Provide the [X, Y] coordinate of the cell's center where the given text is located.  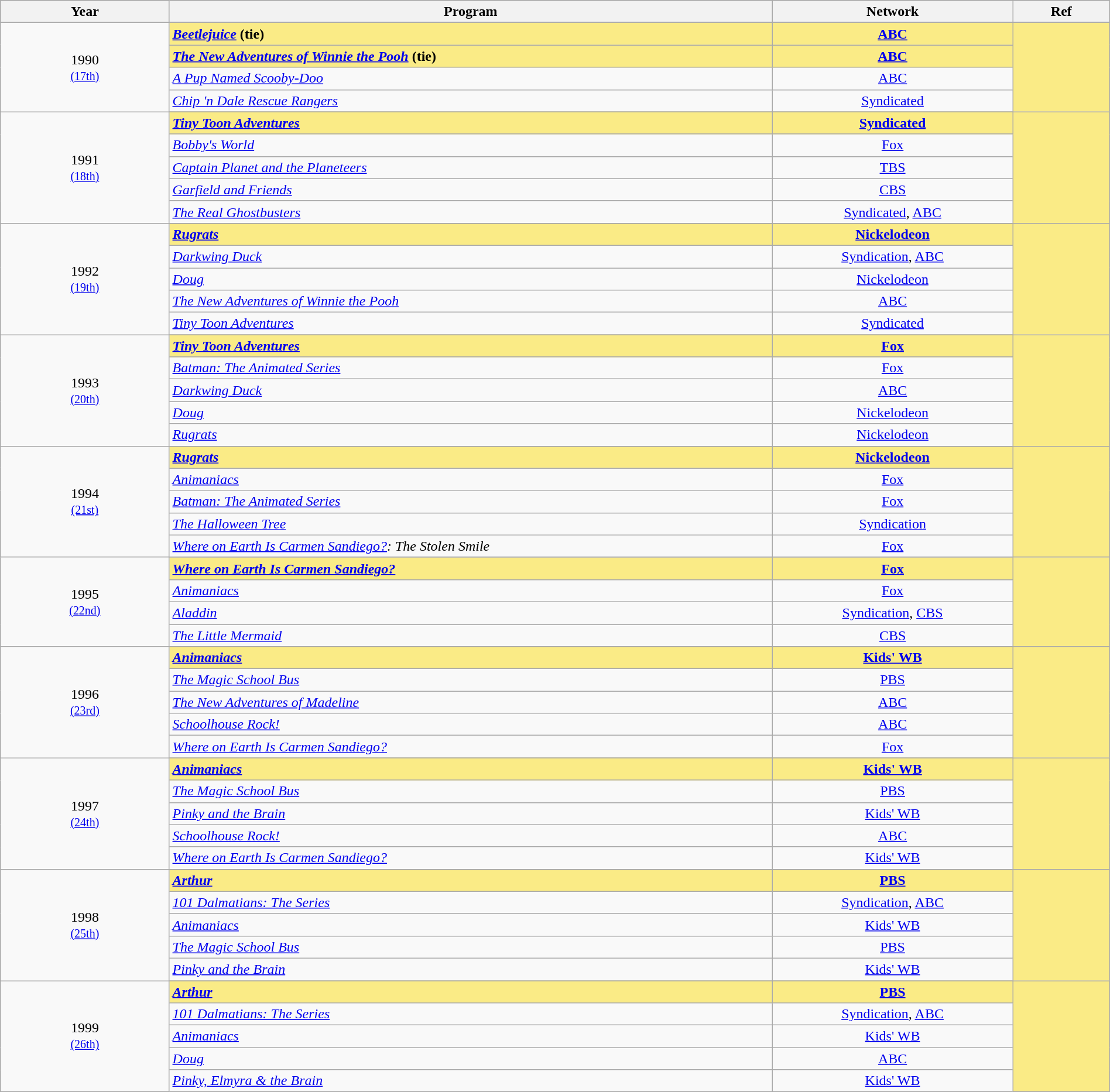
TBS [893, 167]
1993 (20th) [85, 390]
1990 (17th) [85, 67]
Ref [1061, 12]
The New Adventures of Madeline [471, 702]
Syndicated, ABC [893, 212]
1995 (22nd) [85, 602]
Program [471, 12]
A Pup Named Scooby-Doo [471, 78]
The Little Mermaid [471, 635]
1994 (21st) [85, 502]
Syndication [893, 524]
The Halloween Tree [471, 524]
The New Adventures of Winnie the Pooh (tie) [471, 56]
Chip 'n Dale Rescue Rangers [471, 101]
Year [85, 12]
1997 (24th) [85, 813]
Network [893, 12]
Bobby's World [471, 145]
Pinky, Elmyra & the Brain [471, 1081]
Syndication, CBS [893, 613]
1991 (18th) [85, 167]
1999 (26th) [85, 1036]
1996 (23rd) [85, 702]
Captain Planet and the Planeteers [471, 167]
The New Adventures of Winnie the Pooh [471, 301]
1998 (25th) [85, 925]
Aladdin [471, 613]
1992 (19th) [85, 279]
Where on Earth Is Carmen Sandiego?: The Stolen Smile [471, 546]
Beetlejuice (tie) [471, 34]
The Real Ghostbusters [471, 212]
Garfield and Friends [471, 190]
